Extract the [X, Y] coordinate from the center of the cell holding the provided text.  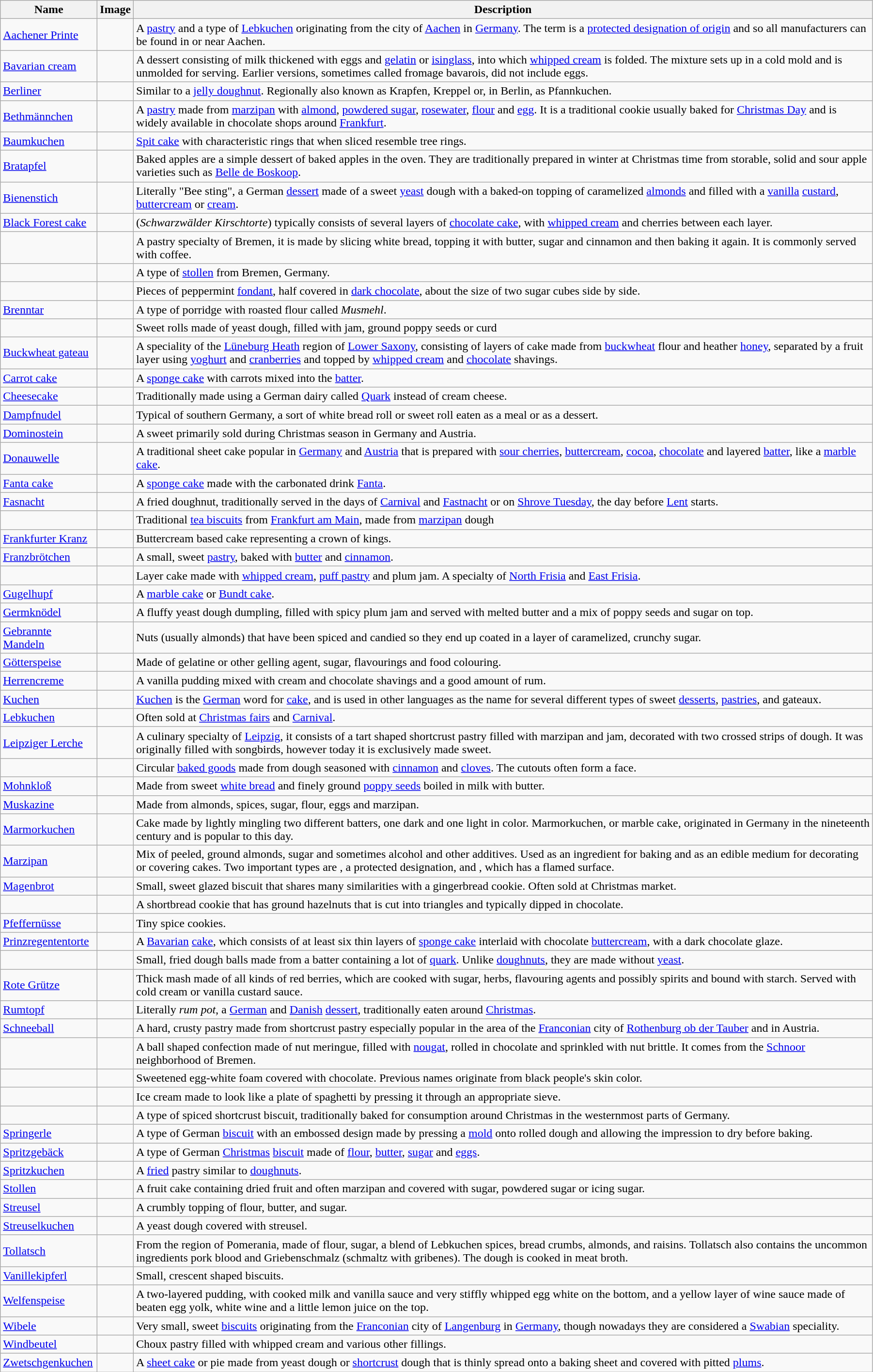
Welfenspeise [49, 1301]
Tiny spice cookies. [503, 923]
Spritzkuchen [49, 1170]
A type of German Christmas biscuit made of flour, butter, sugar and eggs. [503, 1152]
Choux pastry filled with whipped cream and various other fillings. [503, 1344]
Magenbrot [49, 886]
Bethmännchen [49, 116]
Description [503, 10]
Berliner [49, 91]
Spit cake with characteristic rings that when sliced resemble tree rings. [503, 141]
A type of German biscuit with an embossed design made by pressing a mold onto rolled dough and allowing the impression to dry before baking. [503, 1134]
Spritzgebäck [49, 1152]
Dampfnudel [49, 415]
Layer cake made with whipped cream, puff pastry and plum jam. A specialty of North Frisia and East Frisia. [503, 575]
Götterspeise [49, 662]
Lebkuchen [49, 718]
Springerle [49, 1134]
Windbeutel [49, 1344]
Sweetened egg-white foam covered with chocolate. Previous names originate from black people's skin color. [503, 1078]
Herrencreme [49, 681]
Wibele [49, 1325]
Germknödel [49, 612]
A vanilla pudding mixed with cream and chocolate shavings and a good amount of rum. [503, 681]
Zwetschgenkuchen [49, 1363]
Made from sweet white bread and finely ground poppy seeds boiled in milk with butter. [503, 786]
Baumkuchen [49, 141]
Pieces of peppermint fondant, half covered in dark chocolate, about the size of two sugar cubes side by side. [503, 291]
A Bavarian cake, which consists of at least six thin layers of sponge cake interlaid with chocolate buttercream, with a dark chocolate glaze. [503, 941]
(Schwarzwälder Kirschtorte) typically consists of several layers of chocolate cake, with whipped cream and cherries between each layer. [503, 222]
Schneeball [49, 1028]
A type of spiced shortcrust biscuit, traditionally baked for consumption around Christmas in the westernmost parts of Germany. [503, 1115]
Ice cream made to look like a plate of spaghetti by pressing it through an appropriate sieve. [503, 1097]
Kuchen is the German word for cake, and is used in other languages as the name for several different types of sweet desserts, pastries, and gateaux. [503, 699]
Mohnkloß [49, 786]
Similar to a jelly doughnut. Regionally also known as Krapfen, Kreppel or, in Berlin, as Pfannkuchen. [503, 91]
Aachener Printe [49, 35]
A yeast dough covered with streusel. [503, 1226]
Streusel [49, 1207]
A fluffy yeast dough dumpling, filled with spicy plum jam and served with melted butter and a mix of poppy seeds and sugar on top. [503, 612]
Gugelhupf [49, 594]
Tollatsch [49, 1250]
Brenntar [49, 310]
Circular baked goods made from dough seasoned with cinnamon and cloves. The cutouts often form a face. [503, 768]
Kuchen [49, 699]
Prinzregententorte [49, 941]
A sponge cake with carrots mixed into the batter. [503, 378]
Frankfurter Kranz [49, 538]
Small, fried dough balls made from a batter containing a lot of quark. Unlike doughnuts, they are made without yeast. [503, 960]
Leipziger Lerche [49, 742]
Fasnacht [49, 502]
A type of stollen from Bremen, Germany. [503, 272]
Made from almonds, spices, sugar, flour, eggs and marzipan. [503, 804]
Bavarian cream [49, 66]
A sponge cake made with the carbonated drink Fanta. [503, 483]
A shortbread cookie that has ground hazelnuts that is cut into triangles and typically dipped in chocolate. [503, 904]
Pfeffernüsse [49, 923]
A small, sweet pastry, baked with butter and cinnamon. [503, 557]
A fried doughnut, traditionally served in the days of Carnival and Fastnacht or on Shrove Tuesday, the day before Lent starts. [503, 502]
Carrot cake [49, 378]
Bratapfel [49, 166]
Rote Grütze [49, 985]
Small, sweet glazed biscuit that shares many similarities with a gingerbread cookie. Often sold at Christmas market. [503, 886]
Literally rum pot, a German and Danish dessert, traditionally eaten around Christmas. [503, 1010]
Name [49, 10]
Muskazine [49, 804]
Stollen [49, 1189]
Black Forest cake [49, 222]
Bienenstich [49, 198]
Rumtopf [49, 1010]
Typical of southern Germany, a sort of white bread roll or sweet roll eaten as a meal or as a dessert. [503, 415]
Marzipan [49, 861]
Fanta cake [49, 483]
Traditional tea biscuits from Frankfurt am Main, made from marzipan dough [503, 520]
Buckwheat gateau [49, 353]
Sweet rolls made of yeast dough, filled with jam, ground poppy seeds or curd [503, 328]
Buttercream based cake representing a crown of kings. [503, 538]
Nuts (usually almonds) that have been spiced and candied so they end up coated in a layer of caramelized, crunchy sugar. [503, 637]
Small, crescent shaped biscuits. [503, 1276]
A fried pastry similar to doughnuts. [503, 1170]
Streuselkuchen [49, 1226]
A marble cake or Bundt cake. [503, 594]
Traditionally made using a German dairy called Quark instead of cream cheese. [503, 396]
Marmorkuchen [49, 830]
Cheesecake [49, 396]
Gebrannte Mandeln [49, 637]
Often sold at Christmas fairs and Carnival. [503, 718]
A hard, crusty pastry made from shortcrust pastry especially popular in the area of the Franconian city of Rothenburg ob der Tauber and in Austria. [503, 1028]
A type of porridge with roasted flour called Musmehl. [503, 310]
Image [115, 10]
Vanillekipferl [49, 1276]
Franzbrötchen [49, 557]
Dominostein [49, 433]
A sweet primarily sold during Christmas season in Germany and Austria. [503, 433]
Very small, sweet biscuits originating from the Franconian city of Langenburg in Germany, though nowadays they are considered a Swabian speciality. [503, 1325]
Made of gelatine or other gelling agent, sugar, flavourings and food colouring. [503, 662]
A crumbly topping of flour, butter, and sugar. [503, 1207]
A sheet cake or pie made from yeast dough or shortcrust dough that is thinly spread onto a baking sheet and covered with pitted plums. [503, 1363]
Donauwelle [49, 458]
A fruit cake containing dried fruit and often marzipan and covered with sugar, powdered sugar or icing sugar. [503, 1189]
